Find where the given text appears and provide that cell's center as [X, Y] coordinate. 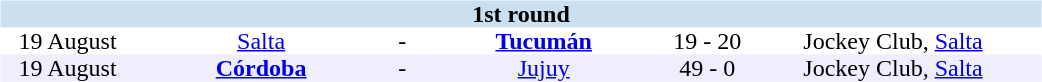
49 - 0 [707, 68]
Jujuy [544, 68]
1st round [520, 14]
Tucumán [544, 42]
Córdoba [262, 68]
Salta [262, 42]
19 - 20 [707, 42]
